For the text-containing cell, return its midpoint in [x, y] coordinate format. 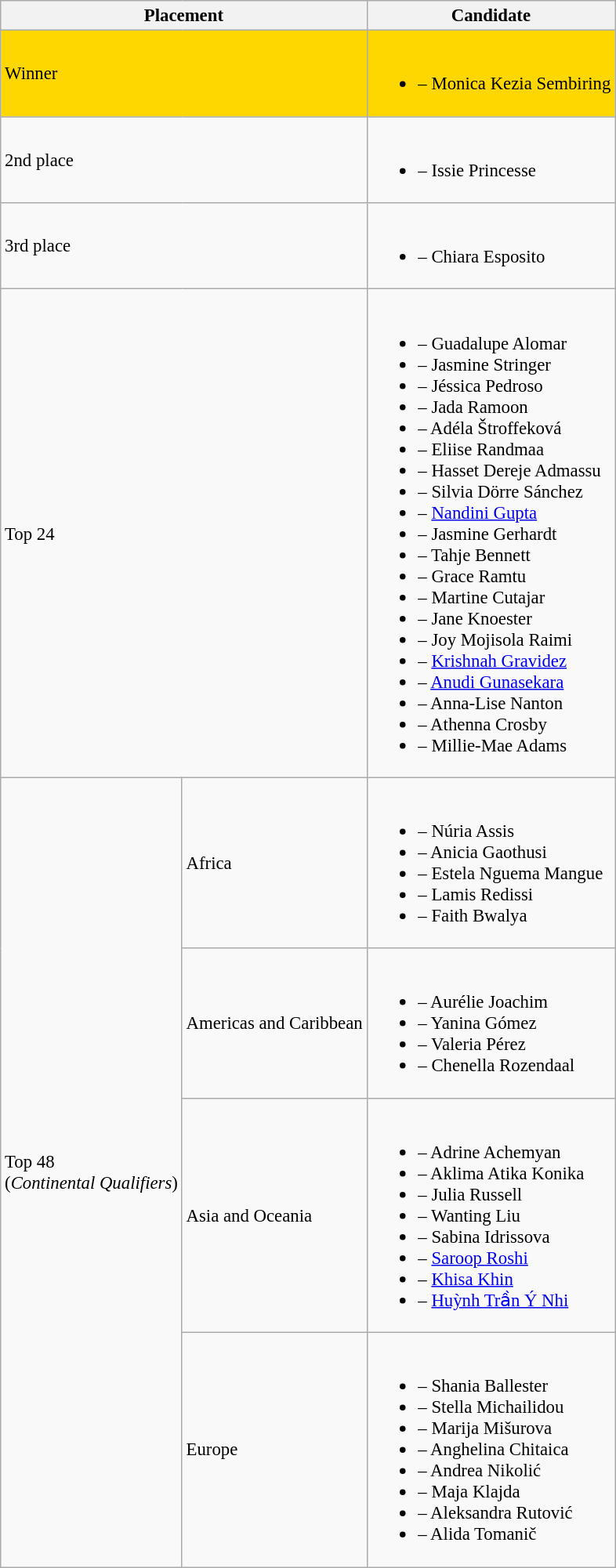
3rd place [183, 246]
Asia and Oceania [274, 1215]
Americas and Caribbean [274, 1023]
– Aurélie Joachim – Yanina Gómez – Valeria Pérez – Chenella Rozendaal [491, 1023]
Candidate [491, 16]
Top 48(Continental Qualifiers) [91, 1172]
– Issie Princesse [491, 160]
Winner [183, 74]
2nd place [183, 160]
– Chiara Esposito [491, 246]
– Monica Kezia Sembiring [491, 74]
Europe [274, 1450]
Top 24 [183, 533]
Placement [183, 16]
– Shania Ballester – Stella Michailidou – Marija Mišurova – Anghelina Chitaica – Andrea Nikolić – Maja Klajda – Aleksandra Rutović – Alida Tomanič [491, 1450]
Africa [274, 863]
– Adrine Achemyan – Aklima Atika Konika – Julia Russell – Wanting Liu – Sabina Idrissova – Saroop Roshi – Khisa Khin – Huỳnh Trần Ý Nhi [491, 1215]
– Núria Assis – Anicia Gaothusi – Estela Nguema Mangue – Lamis Redissi – Faith Bwalya [491, 863]
